Search for the cell housing the specified text and yield its [X, Y] center coordinate. 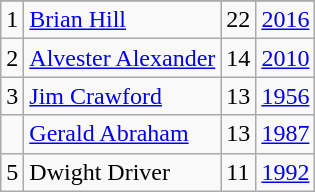
1987 [286, 134]
2010 [286, 58]
5 [12, 172]
1 [12, 20]
Gerald Abraham [122, 134]
Brian Hill [122, 20]
11 [238, 172]
14 [238, 58]
Dwight Driver [122, 172]
Alvester Alexander [122, 58]
1992 [286, 172]
22 [238, 20]
2016 [286, 20]
3 [12, 96]
2 [12, 58]
Jim Crawford [122, 96]
1956 [286, 96]
